Identify which cell holds the provided text, then report its (X, Y) central coordinate. 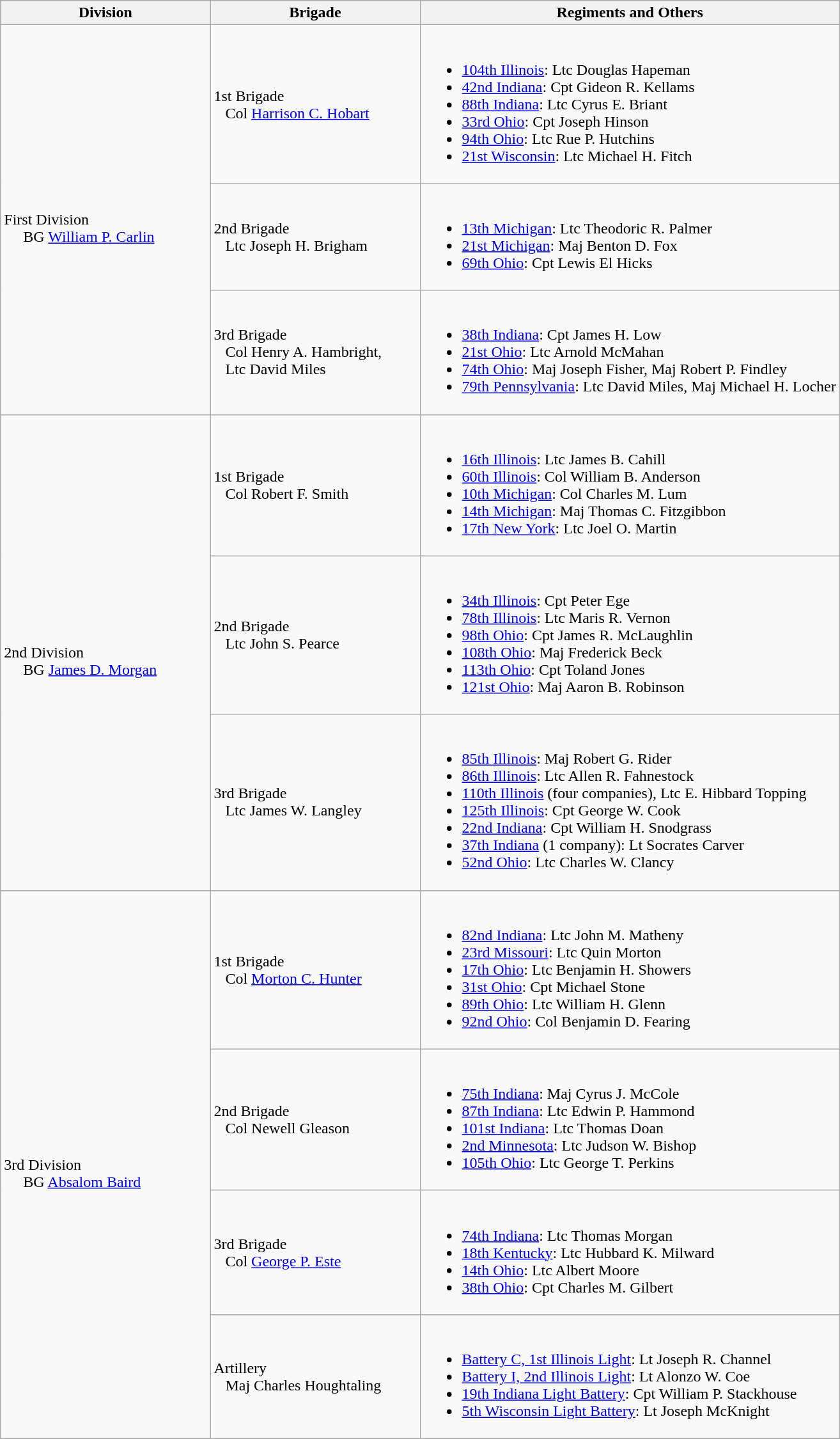
1st Brigade Col Harrison C. Hobart (315, 104)
3rd Division BG Absalom Baird (105, 1164)
Division (105, 13)
74th Indiana: Ltc Thomas Morgan18th Kentucky: Ltc Hubbard K. Milward14th Ohio: Ltc Albert Moore38th Ohio: Cpt Charles M. Gilbert (630, 1252)
3rd Brigade Col George P. Este (315, 1252)
2nd Brigade Ltc John S. Pearce (315, 635)
13th Michigan: Ltc Theodoric R. Palmer21st Michigan: Maj Benton D. Fox69th Ohio: Cpt Lewis El Hicks (630, 237)
Regiments and Others (630, 13)
2nd Brigade Col Newell Gleason (315, 1119)
1st Brigade Col Morton C. Hunter (315, 970)
3rd Brigade Col Henry A. Hambright, Ltc David Miles (315, 352)
Brigade (315, 13)
2nd Division BG James D. Morgan (105, 652)
2nd Brigade Ltc Joseph H. Brigham (315, 237)
3rd Brigade Ltc James W. Langley (315, 802)
First Division BG William P. Carlin (105, 220)
Artillery Maj Charles Houghtaling (315, 1376)
1st Brigade Col Robert F. Smith (315, 485)
